Provide the [x, y] coordinate of the cell's center where the given text is located.  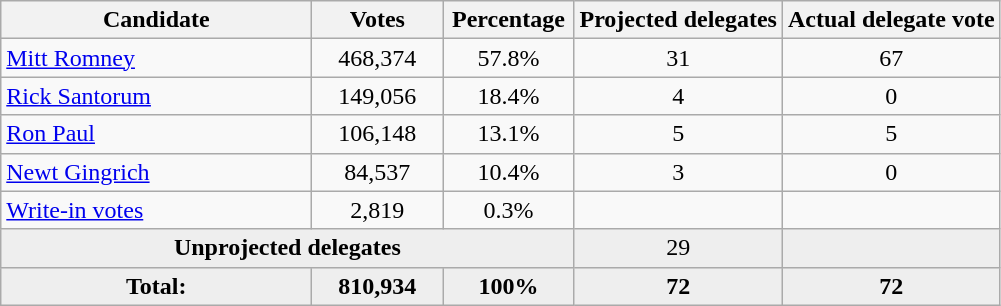
Total: [156, 286]
Mitt Romney [156, 58]
4 [678, 96]
Newt Gingrich [156, 172]
Rick Santorum [156, 96]
31 [678, 58]
Projected delegates [678, 20]
Unprojected delegates [288, 248]
Actual delegate vote [891, 20]
Write-in votes [156, 210]
18.4% [508, 96]
2,819 [378, 210]
13.1% [508, 134]
84,537 [378, 172]
67 [891, 58]
57.8% [508, 58]
Candidate [156, 20]
106,148 [378, 134]
3 [678, 172]
810,934 [378, 286]
Votes [378, 20]
Percentage [508, 20]
468,374 [378, 58]
149,056 [378, 96]
10.4% [508, 172]
Ron Paul [156, 134]
100% [508, 286]
0.3% [508, 210]
29 [678, 248]
